Return the [X, Y] coordinate for the center point of the cell that contains the specified text.  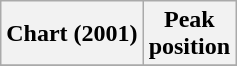
Peakposition [189, 34]
Chart (2001) [72, 34]
